Scan for the cell matching the given text and deliver its [x, y] coordinate at center. 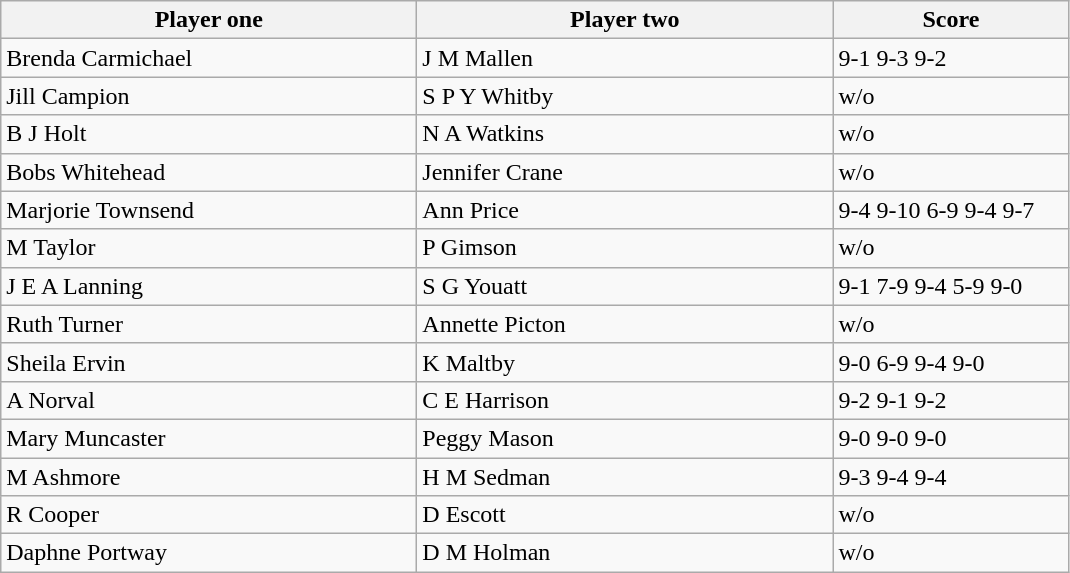
9-3 9-4 9-4 [951, 477]
D Escott [625, 515]
Jennifer Crane [625, 172]
C E Harrison [625, 400]
Marjorie Townsend [209, 210]
S P Y Whitby [625, 96]
J M Mallen [625, 58]
9-2 9-1 9-2 [951, 400]
D M Holman [625, 553]
Brenda Carmichael [209, 58]
Mary Muncaster [209, 438]
J E A Lanning [209, 286]
Annette Picton [625, 324]
Peggy Mason [625, 438]
B J Holt [209, 134]
Player one [209, 20]
9-0 6-9 9-4 9-0 [951, 362]
9-1 9-3 9-2 [951, 58]
M Ashmore [209, 477]
N A Watkins [625, 134]
Ann Price [625, 210]
9-4 9-10 6-9 9-4 9-7 [951, 210]
Bobs Whitehead [209, 172]
A Norval [209, 400]
K Maltby [625, 362]
Player two [625, 20]
Score [951, 20]
P Gimson [625, 248]
Sheila Ervin [209, 362]
M Taylor [209, 248]
9-1 7-9 9-4 5-9 9-0 [951, 286]
S G Youatt [625, 286]
Jill Campion [209, 96]
Ruth Turner [209, 324]
R Cooper [209, 515]
Daphne Portway [209, 553]
H M Sedman [625, 477]
9-0 9-0 9-0 [951, 438]
